Search for the cell housing the specified text and yield its (X, Y) center coordinate. 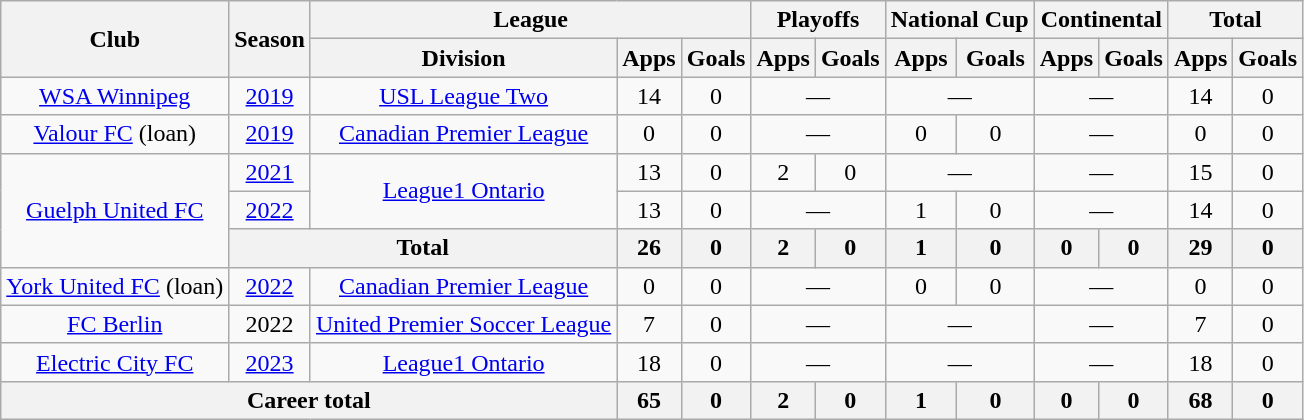
29 (1200, 248)
Season (270, 39)
2021 (270, 172)
26 (649, 248)
15 (1200, 172)
National Cup (960, 20)
Career total (309, 400)
United Premier Soccer League (463, 324)
Guelph United FC (115, 210)
Division (463, 58)
Electric City FC (115, 362)
Continental (1101, 20)
2023 (270, 362)
Valour FC (loan) (115, 134)
65 (649, 400)
Club (115, 39)
68 (1200, 400)
Playoffs (818, 20)
League (530, 20)
USL League Two (463, 96)
FC Berlin (115, 324)
York United FC (loan) (115, 286)
WSA Winnipeg (115, 96)
